Output the [x, y] coordinate of the center of the cell containing the given text.  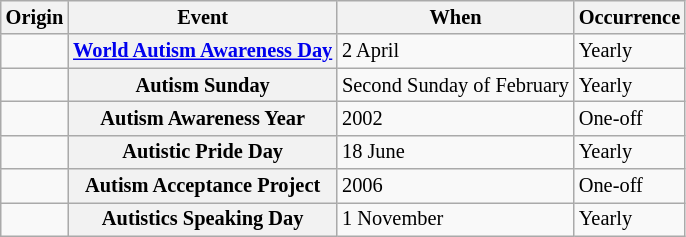
Origin [34, 17]
Autistic Pride Day [202, 152]
2006 [456, 186]
World Autism Awareness Day [202, 51]
Autism Awareness Year [202, 118]
1 November [456, 219]
2 April [456, 51]
2002 [456, 118]
Autism Sunday [202, 85]
Autism Acceptance Project [202, 186]
Autistics Speaking Day [202, 219]
When [456, 17]
18 June [456, 152]
Event [202, 17]
Occurrence [630, 17]
Second Sunday of February [456, 85]
